Determine the (x, y) coordinate at the center of the cell enclosing the given text.  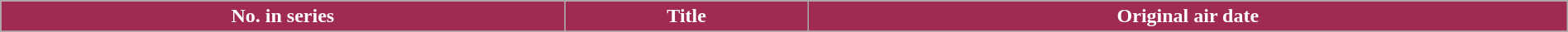
Original air date (1188, 16)
No. in series (283, 16)
Title (686, 16)
